Extract the (x, y) coordinate from the center of the cell holding the provided text.  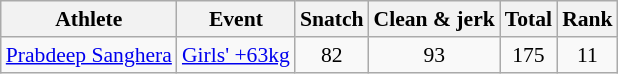
93 (434, 55)
Rank (588, 19)
Snatch (332, 19)
82 (332, 55)
Girls' +63kg (236, 55)
11 (588, 55)
Total (528, 19)
Athlete (89, 19)
Prabdeep Sanghera (89, 55)
Clean & jerk (434, 19)
175 (528, 55)
Event (236, 19)
